Pinpoint the cell where the given text exists, returning its [X, Y] midpoint coordinate. 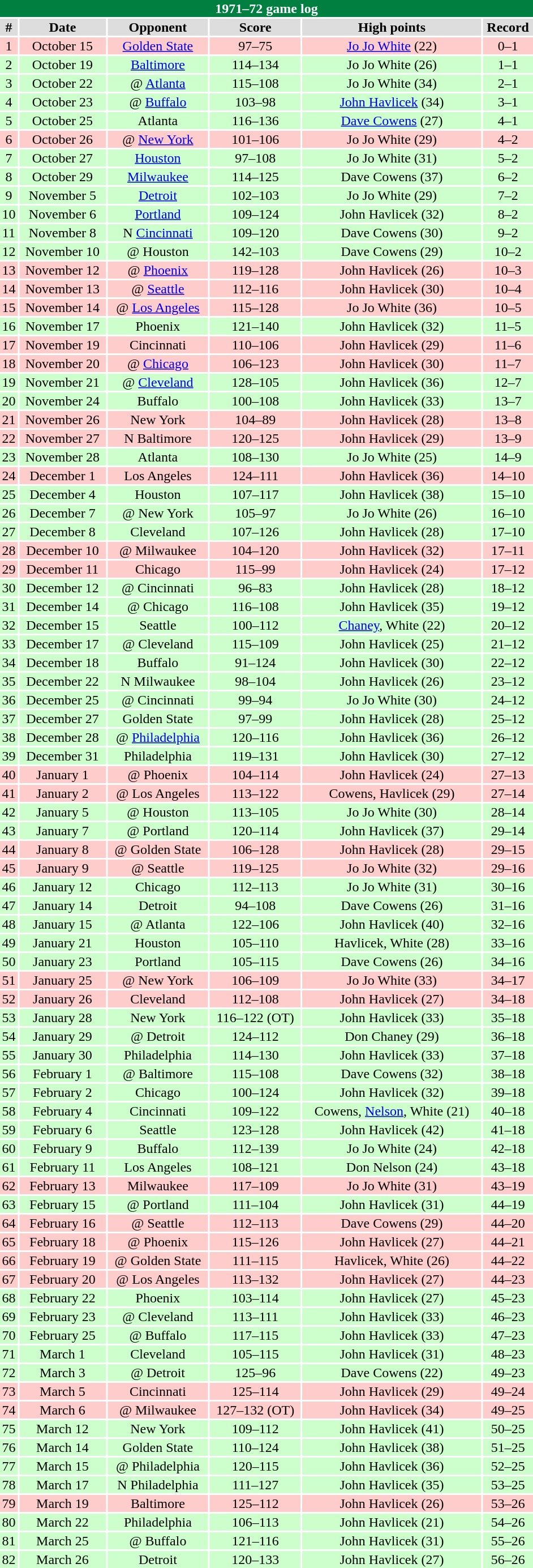
11–6 [508, 345]
January 25 [62, 980]
50–25 [508, 1429]
27 [9, 532]
36 [9, 700]
114–130 [256, 1055]
February 11 [62, 1167]
51 [9, 980]
November 28 [62, 457]
Don Chaney (29) [392, 1036]
January 12 [62, 887]
46 [9, 887]
56 [9, 1074]
December 22 [62, 681]
February 2 [62, 1092]
45–23 [508, 1298]
104–120 [256, 550]
13–9 [508, 438]
November 26 [62, 420]
4 [9, 102]
55 [9, 1055]
October 19 [62, 65]
3 [9, 83]
39 [9, 756]
10–2 [508, 251]
January 8 [62, 849]
March 26 [62, 1560]
March 19 [62, 1503]
March 5 [62, 1391]
125–114 [256, 1391]
120–114 [256, 831]
9 [9, 195]
48–23 [508, 1354]
101–106 [256, 139]
59 [9, 1130]
66 [9, 1261]
97–108 [256, 158]
43–18 [508, 1167]
March 12 [62, 1429]
December 14 [62, 606]
13–7 [508, 401]
44–23 [508, 1279]
38 [9, 737]
120–116 [256, 737]
49 [9, 943]
103–98 [256, 102]
March 25 [62, 1541]
120–125 [256, 438]
28 [9, 550]
107–126 [256, 532]
41–18 [508, 1130]
November 5 [62, 195]
52–25 [508, 1466]
January 1 [62, 775]
22–12 [508, 663]
November 19 [62, 345]
December 28 [62, 737]
58 [9, 1111]
77 [9, 1466]
Jo Jo White (24) [392, 1148]
Jo Jo White (22) [392, 46]
John Havlicek (37) [392, 831]
March 6 [62, 1410]
8–2 [508, 214]
February 13 [62, 1186]
10 [9, 214]
27–12 [508, 756]
110–106 [256, 345]
6 [9, 139]
February 22 [62, 1298]
25–12 [508, 719]
November 8 [62, 233]
February 25 [62, 1335]
2–1 [508, 83]
December 31 [62, 756]
4–1 [508, 121]
January 23 [62, 962]
33–16 [508, 943]
112–108 [256, 999]
March 15 [62, 1466]
31–16 [508, 905]
5 [9, 121]
96–83 [256, 588]
34–17 [508, 980]
52 [9, 999]
39–18 [508, 1092]
41 [9, 793]
November 27 [62, 438]
February 1 [62, 1074]
14–10 [508, 476]
78 [9, 1485]
42–18 [508, 1148]
54–26 [508, 1522]
51–25 [508, 1447]
29 [9, 569]
January 15 [62, 924]
N Baltimore [158, 438]
N Cincinnati [158, 233]
13 [9, 270]
Score [256, 27]
January 5 [62, 812]
February 15 [62, 1204]
Opponent [158, 27]
103–114 [256, 1298]
98–104 [256, 681]
102–103 [256, 195]
December 7 [62, 513]
Dave Cowens (30) [392, 233]
44–19 [508, 1204]
113–105 [256, 812]
49–23 [508, 1373]
32–16 [508, 924]
127–132 (OT) [256, 1410]
124–112 [256, 1036]
February 23 [62, 1317]
21–12 [508, 644]
18 [9, 364]
March 14 [62, 1447]
14 [9, 289]
November 12 [62, 270]
December 15 [62, 625]
17–11 [508, 550]
72 [9, 1373]
50 [9, 962]
63 [9, 1204]
71 [9, 1354]
112–139 [256, 1148]
111–104 [256, 1204]
119–128 [256, 270]
40–18 [508, 1111]
December 18 [62, 663]
16–10 [508, 513]
91–124 [256, 663]
115–126 [256, 1242]
27–14 [508, 793]
108–121 [256, 1167]
Dave Cowens (27) [392, 121]
44–22 [508, 1261]
117–109 [256, 1186]
64 [9, 1223]
44–20 [508, 1223]
October 26 [62, 139]
36–18 [508, 1036]
124–111 [256, 476]
January 30 [62, 1055]
99–94 [256, 700]
112–116 [256, 289]
Jo Jo White (33) [392, 980]
December 4 [62, 494]
109–112 [256, 1429]
109–120 [256, 233]
December 27 [62, 719]
104–89 [256, 420]
John Havlicek (41) [392, 1429]
47–23 [508, 1335]
22 [9, 438]
January 14 [62, 905]
105–110 [256, 943]
Havlicek, White (26) [392, 1261]
119–131 [256, 756]
October 23 [62, 102]
109–122 [256, 1111]
17–12 [508, 569]
January 28 [62, 1018]
119–125 [256, 868]
1971–72 game log [266, 8]
109–124 [256, 214]
42 [9, 812]
January 2 [62, 793]
24–12 [508, 700]
Cowens, Nelson, White (21) [392, 1111]
33 [9, 644]
Don Nelson (24) [392, 1167]
17–10 [508, 532]
53–25 [508, 1485]
November 10 [62, 251]
5–2 [508, 158]
18–12 [508, 588]
21 [9, 420]
October 15 [62, 46]
High points [392, 27]
62 [9, 1186]
November 24 [62, 401]
53 [9, 1018]
106–109 [256, 980]
47 [9, 905]
November 17 [62, 326]
54 [9, 1036]
43 [9, 831]
February 9 [62, 1148]
57 [9, 1092]
45 [9, 868]
Record [508, 27]
Jo Jo White (34) [392, 83]
John Havlicek (21) [392, 1522]
23 [9, 457]
44 [9, 849]
3–1 [508, 102]
28–14 [508, 812]
68 [9, 1298]
23–12 [508, 681]
125–112 [256, 1503]
35–18 [508, 1018]
Havlicek, White (28) [392, 943]
100–108 [256, 401]
December 17 [62, 644]
12–7 [508, 382]
81 [9, 1541]
@ Baltimore [158, 1074]
Dave Cowens (22) [392, 1373]
4–2 [508, 139]
30 [9, 588]
34 [9, 663]
John Havlicek (25) [392, 644]
Jo Jo White (36) [392, 307]
125–96 [256, 1373]
2 [9, 65]
January 26 [62, 999]
113–122 [256, 793]
48 [9, 924]
February 6 [62, 1130]
37–18 [508, 1055]
December 12 [62, 588]
111–127 [256, 1485]
January 29 [62, 1036]
114–134 [256, 65]
122–106 [256, 924]
46–23 [508, 1317]
32 [9, 625]
February 16 [62, 1223]
10–4 [508, 289]
6–2 [508, 177]
108–130 [256, 457]
94–108 [256, 905]
7 [9, 158]
106–128 [256, 849]
111–115 [256, 1261]
March 17 [62, 1485]
12 [9, 251]
January 7 [62, 831]
December 25 [62, 700]
11–7 [508, 364]
Cowens, Havlicek (29) [392, 793]
61 [9, 1167]
# [9, 27]
116–108 [256, 606]
115–128 [256, 307]
115–99 [256, 569]
100–112 [256, 625]
9–2 [508, 233]
25 [9, 494]
49–24 [508, 1391]
November 21 [62, 382]
N Milwaukee [158, 681]
105–97 [256, 513]
15–10 [508, 494]
116–122 (OT) [256, 1018]
Dave Cowens (32) [392, 1074]
104–114 [256, 775]
76 [9, 1447]
7–2 [508, 195]
115–109 [256, 644]
December 1 [62, 476]
106–123 [256, 364]
Date [62, 27]
67 [9, 1279]
19–12 [508, 606]
121–140 [256, 326]
24 [9, 476]
11–5 [508, 326]
107–117 [256, 494]
142–103 [256, 251]
January 21 [62, 943]
Jo Jo White (32) [392, 868]
60 [9, 1148]
79 [9, 1503]
30–16 [508, 887]
February 18 [62, 1242]
120–133 [256, 1560]
15 [9, 307]
November 6 [62, 214]
0–1 [508, 46]
117–115 [256, 1335]
17 [9, 345]
80 [9, 1522]
74 [9, 1410]
123–128 [256, 1130]
116–136 [256, 121]
69 [9, 1317]
121–116 [256, 1541]
113–132 [256, 1279]
8 [9, 177]
38–18 [508, 1074]
14–9 [508, 457]
53–26 [508, 1503]
27–13 [508, 775]
40 [9, 775]
44–21 [508, 1242]
November 14 [62, 307]
Jo Jo White (25) [392, 457]
114–125 [256, 177]
13–8 [508, 420]
106–113 [256, 1522]
73 [9, 1391]
October 22 [62, 83]
December 8 [62, 532]
Chaney, White (22) [392, 625]
120–115 [256, 1466]
100–124 [256, 1092]
82 [9, 1560]
49–25 [508, 1410]
31 [9, 606]
29–15 [508, 849]
10–3 [508, 270]
97–75 [256, 46]
October 27 [62, 158]
29–14 [508, 831]
16 [9, 326]
20–12 [508, 625]
February 20 [62, 1279]
37 [9, 719]
March 1 [62, 1354]
11 [9, 233]
75 [9, 1429]
34–16 [508, 962]
February 4 [62, 1111]
N Philadelphia [158, 1485]
Dave Cowens (37) [392, 177]
1 [9, 46]
October 25 [62, 121]
43–19 [508, 1186]
John Havlicek (40) [392, 924]
19 [9, 382]
35 [9, 681]
26–12 [508, 737]
November 20 [62, 364]
December 11 [62, 569]
70 [9, 1335]
128–105 [256, 382]
29–16 [508, 868]
March 3 [62, 1373]
March 22 [62, 1522]
56–26 [508, 1560]
26 [9, 513]
65 [9, 1242]
November 13 [62, 289]
October 29 [62, 177]
20 [9, 401]
December 10 [62, 550]
34–18 [508, 999]
John Havlicek (42) [392, 1130]
113–111 [256, 1317]
February 19 [62, 1261]
January 9 [62, 868]
97–99 [256, 719]
1–1 [508, 65]
55–26 [508, 1541]
110–124 [256, 1447]
10–5 [508, 307]
